Pinpoint the cell where the given text exists, returning its [x, y] midpoint coordinate. 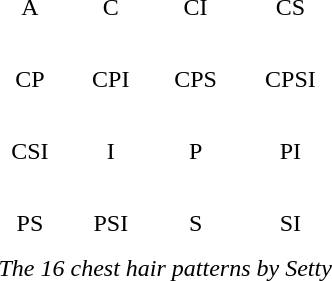
S [196, 210]
P [196, 138]
PSI [111, 210]
CPS [196, 66]
I [111, 138]
CPI [111, 66]
